Return the (X, Y) coordinate for the center point of the cell that contains the specified text.  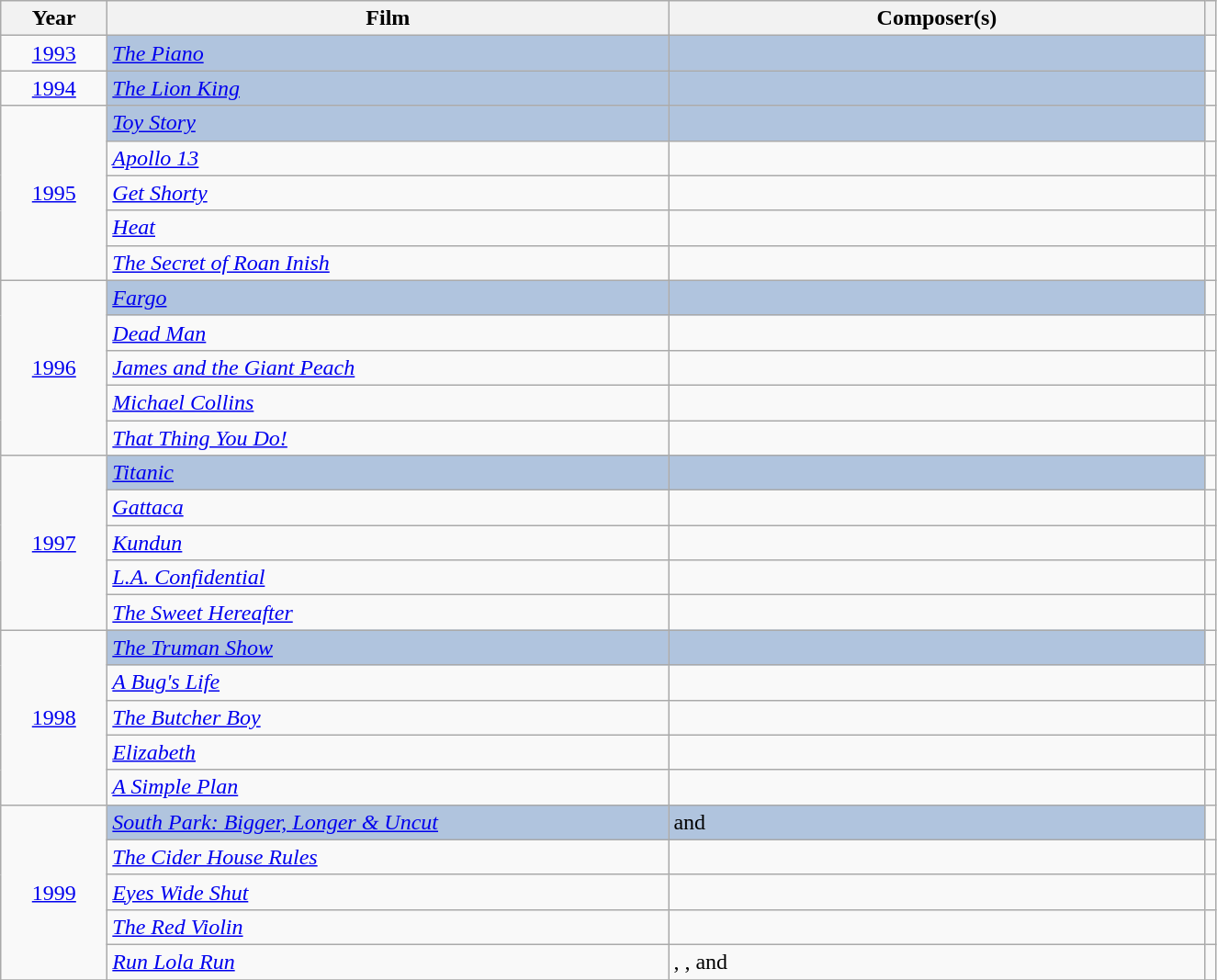
The Red Violin (388, 927)
The Piano (388, 53)
Titanic (388, 473)
Toy Story (388, 123)
1999 (54, 892)
Eyes Wide Shut (388, 892)
South Park: Bigger, Longer & Uncut (388, 822)
Gattaca (388, 508)
The Butcher Boy (388, 717)
The Secret of Roan Inish (388, 263)
1993 (54, 53)
Kundun (388, 543)
Michael Collins (388, 402)
The Truman Show (388, 648)
1996 (54, 367)
The Sweet Hereafter (388, 613)
1998 (54, 717)
Fargo (388, 298)
A Bug's Life (388, 682)
A Simple Plan (388, 787)
Composer(s) (937, 18)
Heat (388, 228)
1997 (54, 543)
1994 (54, 88)
Run Lola Run (388, 962)
Apollo 13 (388, 158)
Elizabeth (388, 752)
Dead Man (388, 332)
Get Shorty (388, 193)
L.A. Confidential (388, 578)
1995 (54, 193)
That Thing You Do! (388, 438)
The Cider House Rules (388, 857)
James and the Giant Peach (388, 367)
The Lion King (388, 88)
, , and (937, 962)
Year (54, 18)
and (937, 822)
Film (388, 18)
